Locate the cell with the specified text and output its (X, Y) center coordinate. 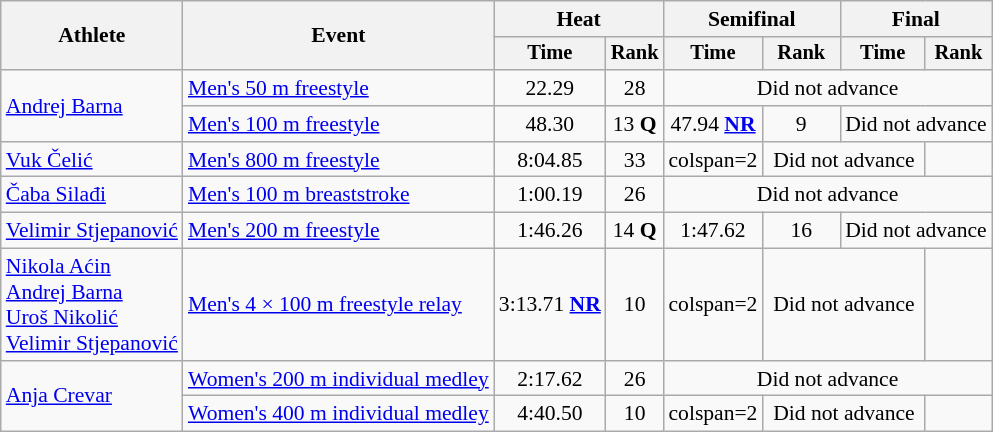
Nikola AćinAndrej BarnaUroš NikolićVelimir Stjepanović (92, 305)
48.30 (550, 124)
4:40.50 (550, 414)
16 (801, 231)
Men's 200 m freestyle (338, 231)
Women's 200 m individual medley (338, 379)
1:46.26 (550, 231)
Vuk Čelić (92, 160)
Event (338, 36)
14 Q (635, 231)
Men's 50 m freestyle (338, 88)
2:17.62 (550, 379)
28 (635, 88)
33 (635, 160)
Athlete (92, 36)
3:13.71 NR (550, 305)
8:04.85 (550, 160)
Heat (579, 19)
Čaba Silađi (92, 195)
Andrej Barna (92, 106)
Men's 100 m breaststroke (338, 195)
Semifinal (752, 19)
Men's 800 m freestyle (338, 160)
Women's 400 m individual medley (338, 414)
Final (916, 19)
Velimir Stjepanović (92, 231)
47.94 NR (712, 124)
22.29 (550, 88)
Men's 100 m freestyle (338, 124)
13 Q (635, 124)
Men's 4 × 100 m freestyle relay (338, 305)
Anja Crevar (92, 396)
1:00.19 (550, 195)
9 (801, 124)
1:47.62 (712, 231)
